Pinpoint the cell where the given text exists, returning its [x, y] midpoint coordinate. 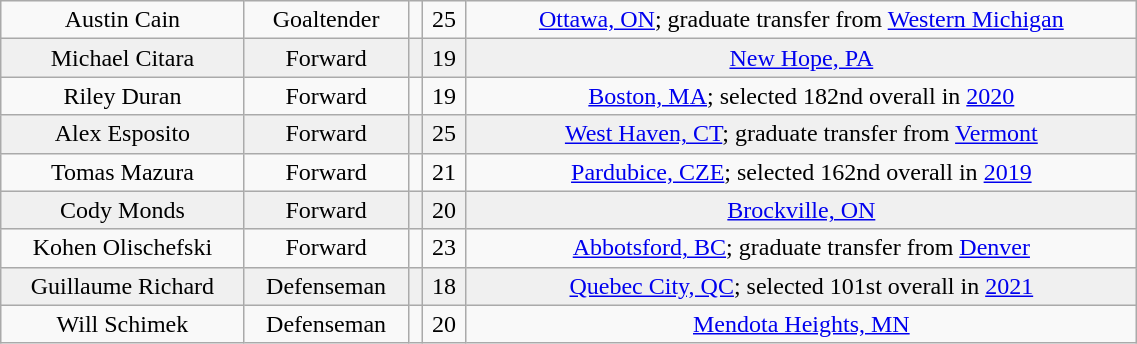
Cody Monds [122, 210]
18 [444, 286]
Alex Esposito [122, 134]
New Hope, PA [802, 58]
Abbotsford, BC; graduate transfer from Denver [802, 248]
Austin Cain [122, 20]
Brockville, ON [802, 210]
Tomas Mazura [122, 172]
Ottawa, ON; graduate transfer from Western Michigan [802, 20]
21 [444, 172]
Quebec City, QC; selected 101st overall in 2021 [802, 286]
23 [444, 248]
Riley Duran [122, 96]
Guillaume Richard [122, 286]
Pardubice, CZE; selected 162nd overall in 2019 [802, 172]
West Haven, CT; graduate transfer from Vermont [802, 134]
Michael Citara [122, 58]
Boston, MA; selected 182nd overall in 2020 [802, 96]
Kohen Olischefski [122, 248]
Goaltender [326, 20]
Mendota Heights, MN [802, 324]
Will Schimek [122, 324]
